Detect which cell encompasses the target text, then output its [X, Y] center coordinate. 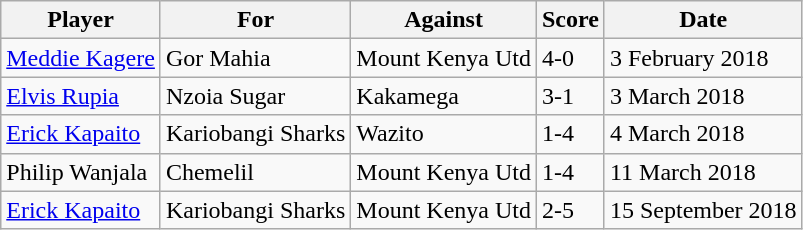
Philip Wanjala [81, 172]
Gor Mahia [255, 58]
Against [444, 20]
11 March 2018 [703, 172]
Player [81, 20]
3 March 2018 [703, 96]
2-5 [570, 210]
3-1 [570, 96]
Nzoia Sugar [255, 96]
4-0 [570, 58]
4 March 2018 [703, 134]
Wazito [444, 134]
3 February 2018 [703, 58]
Date [703, 20]
Kakamega [444, 96]
For [255, 20]
Score [570, 20]
Chemelil [255, 172]
Meddie Kagere [81, 58]
15 September 2018 [703, 210]
Elvis Rupia [81, 96]
